Pinpoint the cell where the given text exists, returning its [X, Y] midpoint coordinate. 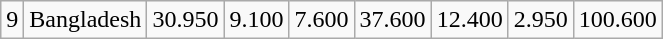
9.100 [256, 20]
100.600 [618, 20]
30.950 [186, 20]
37.600 [392, 20]
Bangladesh [86, 20]
9 [12, 20]
7.600 [322, 20]
2.950 [540, 20]
12.400 [470, 20]
